Determine the (X, Y) coordinate at the center of the cell enclosing the given text.  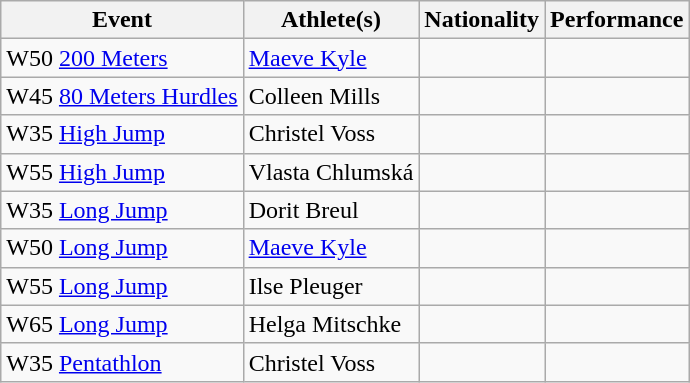
W55 High Jump (122, 172)
Ilse Pleuger (331, 286)
W65 Long Jump (122, 324)
Dorit Breul (331, 210)
Vlasta Chlumská (331, 172)
Event (122, 20)
Athlete(s) (331, 20)
W35 High Jump (122, 134)
Nationality (482, 20)
W50 Long Jump (122, 248)
W35 Pentathlon (122, 362)
Helga Mitschke (331, 324)
W45 80 Meters Hurdles (122, 96)
W55 Long Jump (122, 286)
Performance (617, 20)
W50 200 Meters (122, 58)
W35 Long Jump (122, 210)
Colleen Mills (331, 96)
